Extract the (X, Y) coordinate from the center of the cell holding the provided text.  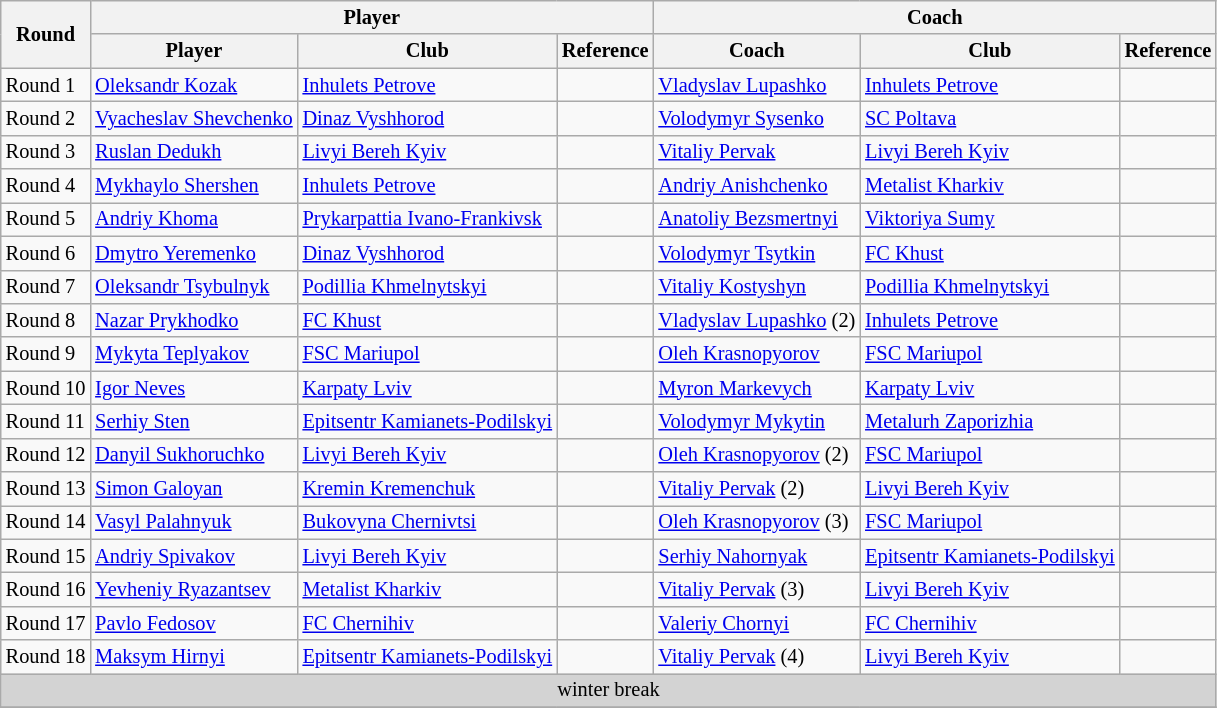
Volodymyr Sysenko (756, 118)
Dmytro Yeremenko (194, 253)
Round 15 (46, 556)
Myron Markevych (756, 388)
Round 6 (46, 253)
Oleh Krasnopyorov (3) (756, 522)
Danyil Sukhoruchko (194, 455)
winter break (608, 690)
Oleh Krasnopyorov (2) (756, 455)
Vasyl Palahnyuk (194, 522)
Vitaliy Pervak (756, 152)
Kremin Kremenchuk (428, 489)
Viktoriya Sumy (990, 219)
Round 14 (46, 522)
Round 17 (46, 623)
Serhiy Sten (194, 421)
Vladyslav Lupashko (756, 85)
Maksym Hirnyi (194, 657)
Metalurh Zaporizhia (990, 421)
Round 18 (46, 657)
Round 9 (46, 354)
Oleksandr Kozak (194, 85)
Round 13 (46, 489)
Igor Neves (194, 388)
Valeriy Chornyi (756, 623)
Serhiy Nahornyak (756, 556)
Round 5 (46, 219)
Prykarpattia Ivano-Frankivsk (428, 219)
Round 1 (46, 85)
Round 8 (46, 320)
Andriy Khoma (194, 219)
Round 12 (46, 455)
Nazar Prykhodko (194, 320)
Mykhaylo Shershen (194, 186)
Vitaliy Pervak (3) (756, 589)
Round 11 (46, 421)
Vitaliy Kostyshyn (756, 287)
Vitaliy Pervak (2) (756, 489)
Round 10 (46, 388)
Oleh Krasnopyorov (756, 354)
Oleksandr Tsybulnyk (194, 287)
Round 7 (46, 287)
Round (46, 34)
Mykyta Teplyakov (194, 354)
Round 3 (46, 152)
Vladyslav Lupashko (2) (756, 320)
Bukovyna Chernivtsi (428, 522)
Yevheniy Ryazantsev (194, 589)
SC Poltava (990, 118)
Andriy Spivakov (194, 556)
Pavlo Fedosov (194, 623)
Andriy Anishchenko (756, 186)
Volodymyr Mykytin (756, 421)
Round 2 (46, 118)
Round 16 (46, 589)
Volodymyr Tsytkin (756, 253)
Anatoliy Bezsmertnyi (756, 219)
Simon Galoyan (194, 489)
Vitaliy Pervak (4) (756, 657)
Round 4 (46, 186)
Vyacheslav Shevchenko (194, 118)
Ruslan Dedukh (194, 152)
